Pinpoint the cell where the given text exists, returning its (X, Y) midpoint coordinate. 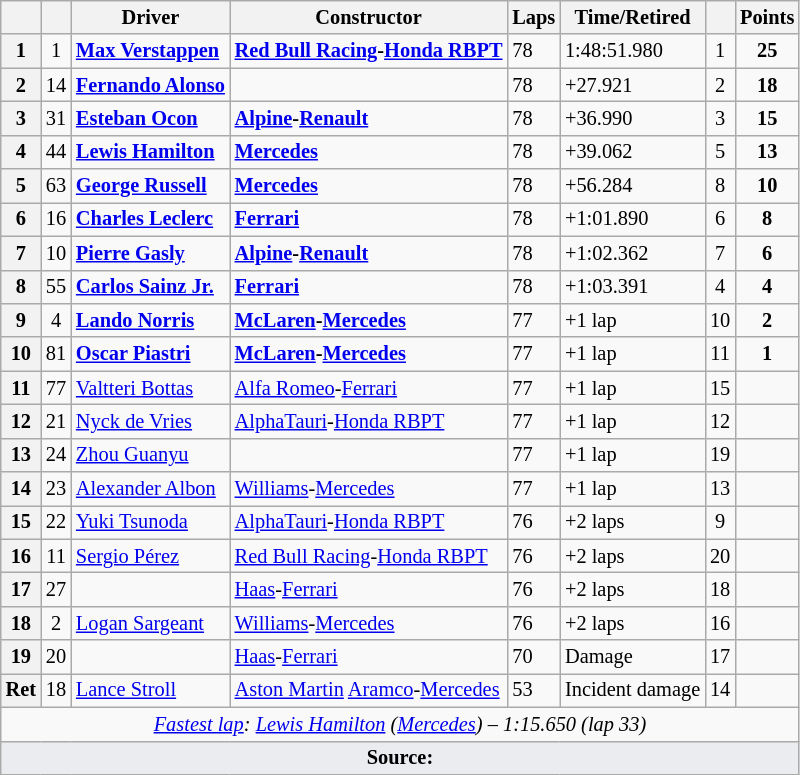
+27.921 (632, 85)
+36.990 (632, 118)
Alfa Romeo-Ferrari (369, 388)
55 (56, 287)
Sergio Pérez (150, 556)
81 (56, 354)
Fernando Alonso (150, 85)
Logan Sargeant (150, 623)
1:48:51.980 (632, 51)
Damage (632, 657)
53 (534, 690)
+56.284 (632, 186)
Lance Stroll (150, 690)
Incident damage (632, 690)
Pierre Gasly (150, 253)
George Russell (150, 186)
63 (56, 186)
27 (56, 589)
Constructor (369, 17)
+39.062 (632, 152)
Alexander Albon (150, 489)
Max Verstappen (150, 51)
+1:03.391 (632, 287)
Driver (150, 17)
Fastest lap: Lewis Hamilton (Mercedes) – 1:15.650 (lap 33) (400, 724)
Points (767, 17)
70 (534, 657)
31 (56, 118)
21 (56, 421)
Valtteri Bottas (150, 388)
Time/Retired (632, 17)
22 (56, 522)
+1:01.890 (632, 219)
Source: (400, 758)
Aston Martin Aramco-Mercedes (369, 690)
+1:02.362 (632, 253)
44 (56, 152)
Charles Leclerc (150, 219)
Esteban Ocon (150, 118)
24 (56, 455)
Lando Norris (150, 320)
Oscar Piastri (150, 354)
23 (56, 489)
Carlos Sainz Jr. (150, 287)
Zhou Guanyu (150, 455)
Yuki Tsunoda (150, 522)
Ret (21, 690)
Laps (534, 17)
25 (767, 51)
Nyck de Vries (150, 421)
Lewis Hamilton (150, 152)
